Locate the cell with the specified text and output its [x, y] center coordinate. 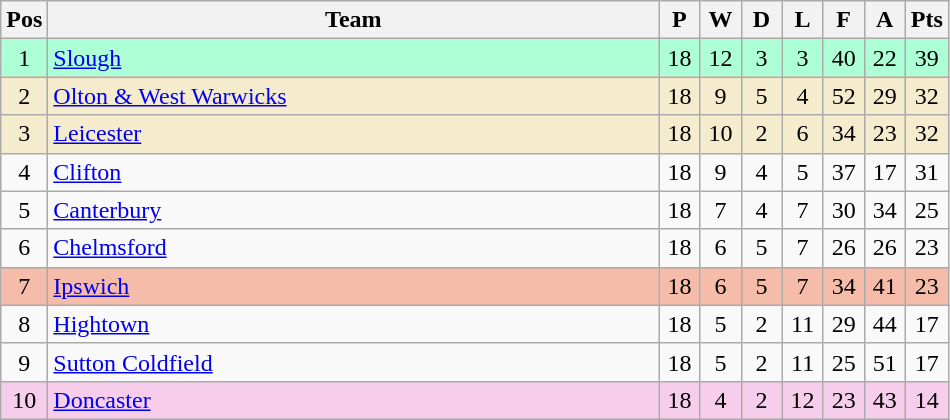
Doncaster [354, 400]
Olton & West Warwicks [354, 96]
40 [844, 58]
44 [884, 324]
51 [884, 362]
Slough [354, 58]
41 [884, 286]
Pos [24, 20]
1 [24, 58]
P [680, 20]
39 [926, 58]
Pts [926, 20]
F [844, 20]
Sutton Coldfield [354, 362]
Ipswich [354, 286]
31 [926, 172]
D [762, 20]
Chelmsford [354, 248]
Hightown [354, 324]
30 [844, 210]
Leicester [354, 134]
43 [884, 400]
52 [844, 96]
L [802, 20]
8 [24, 324]
Team [354, 20]
Clifton [354, 172]
37 [844, 172]
W [720, 20]
Canterbury [354, 210]
22 [884, 58]
A [884, 20]
14 [926, 400]
